Extract the [X, Y] coordinate from the center of the cell holding the provided text.  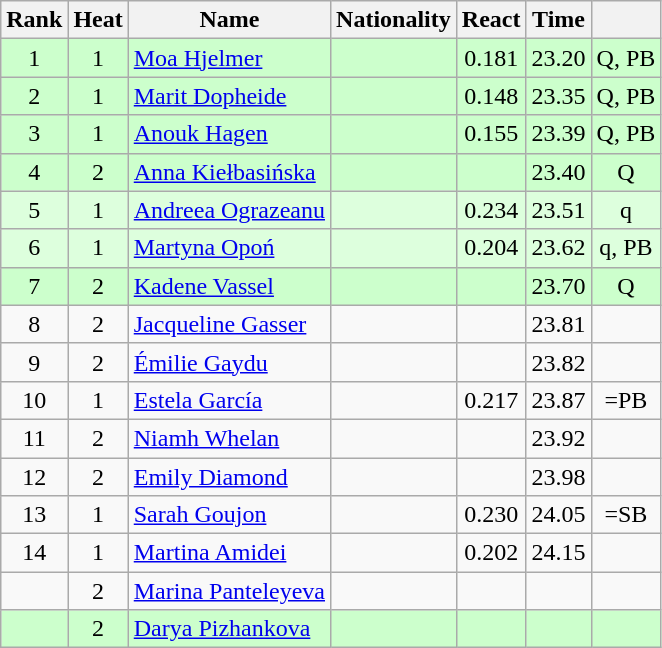
11 [34, 438]
Martina Amidei [229, 553]
Heat [98, 20]
Anna Kiełbasińska [229, 172]
23.92 [558, 438]
0.217 [491, 400]
Nationality [394, 20]
24.15 [558, 553]
Marina Panteleyeva [229, 591]
0.155 [491, 134]
0.230 [491, 515]
5 [34, 210]
8 [34, 324]
Niamh Whelan [229, 438]
23.62 [558, 248]
Martyna Opoń [229, 248]
24.05 [558, 515]
0.181 [491, 58]
q, PB [626, 248]
Jacqueline Gasser [229, 324]
Andreea Ograzeanu [229, 210]
12 [34, 477]
Émilie Gaydu [229, 362]
Name [229, 20]
Estela García [229, 400]
23.87 [558, 400]
23.35 [558, 96]
23.20 [558, 58]
Emily Diamond [229, 477]
0.202 [491, 553]
Time [558, 20]
7 [34, 286]
React [491, 20]
Moa Hjelmer [229, 58]
Rank [34, 20]
13 [34, 515]
3 [34, 134]
23.70 [558, 286]
10 [34, 400]
23.82 [558, 362]
4 [34, 172]
6 [34, 248]
9 [34, 362]
23.81 [558, 324]
Darya Pizhankova [229, 629]
=PB [626, 400]
14 [34, 553]
=SB [626, 515]
Marit Dopheide [229, 96]
Anouk Hagen [229, 134]
0.234 [491, 210]
23.39 [558, 134]
23.98 [558, 477]
0.204 [491, 248]
Kadene Vassel [229, 286]
0.148 [491, 96]
23.40 [558, 172]
Sarah Goujon [229, 515]
23.51 [558, 210]
q [626, 210]
